From the cell containing the given text, extract its center point as [X, Y] coordinate. 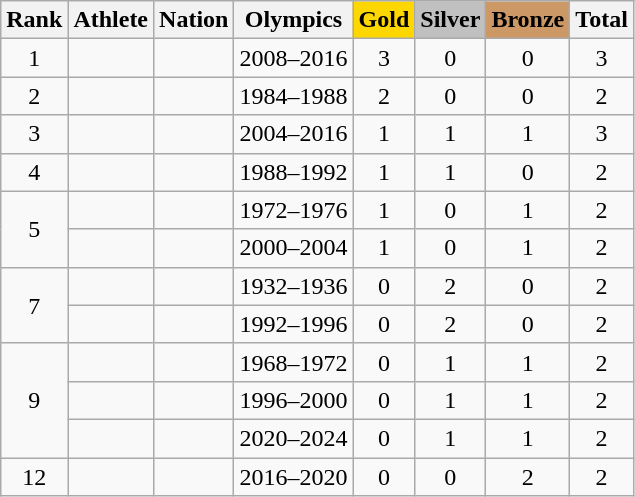
5 [34, 229]
12 [34, 477]
1968–1972 [294, 362]
Gold [384, 20]
Olympics [294, 20]
Bronze [528, 20]
2004–2016 [294, 134]
Nation [194, 20]
Rank [34, 20]
2016–2020 [294, 477]
7 [34, 305]
Silver [450, 20]
9 [34, 400]
2020–2024 [294, 438]
1972–1976 [294, 210]
4 [34, 172]
Total [602, 20]
1932–1936 [294, 286]
1984–1988 [294, 96]
1992–1996 [294, 324]
2008–2016 [294, 58]
2000–2004 [294, 248]
1996–2000 [294, 400]
Athlete [111, 20]
1988–1992 [294, 172]
